Return [X, Y] of the center of cell containing provided text 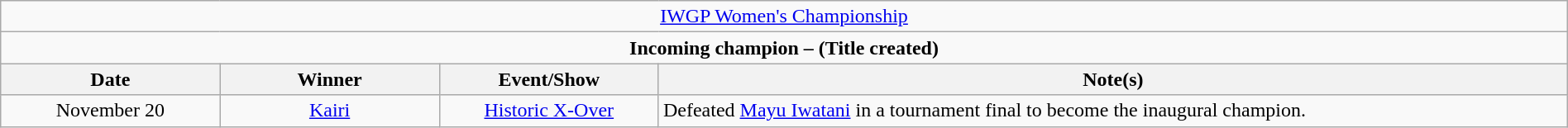
Date [111, 79]
Winner [329, 79]
November 20 [111, 111]
Note(s) [1113, 79]
IWGP Women's Championship [784, 17]
Incoming champion – (Title created) [784, 48]
Defeated Mayu Iwatani in a tournament final to become the inaugural champion. [1113, 111]
Kairi [329, 111]
Historic X-Over [549, 111]
Event/Show [549, 79]
